Scan for the cell matching the given text and deliver its [x, y] coordinate at center. 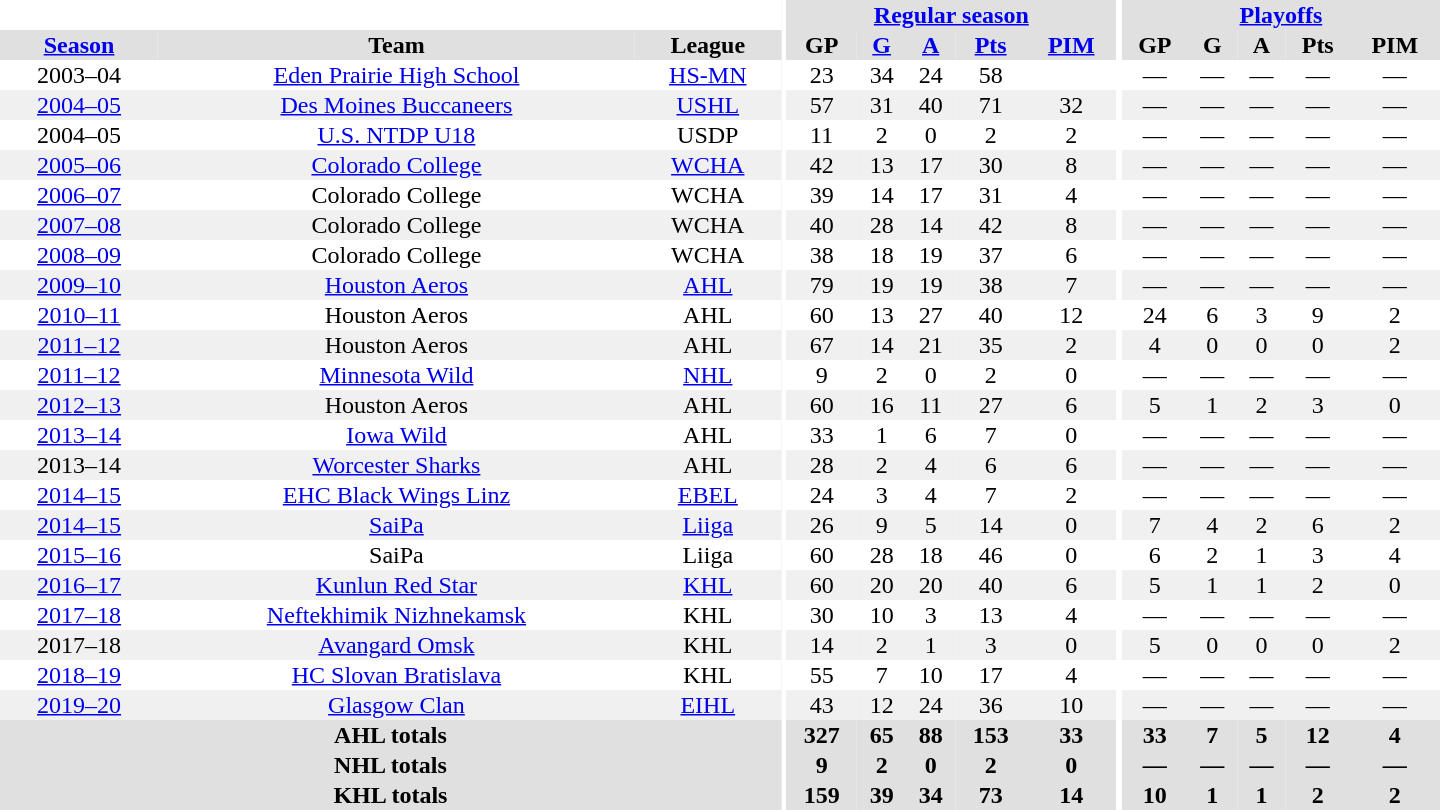
Iowa Wild [396, 435]
79 [822, 285]
EHC Black Wings Linz [396, 495]
HC Slovan Bratislava [396, 675]
2019–20 [79, 705]
2015–16 [79, 555]
2012–13 [79, 405]
65 [882, 735]
2003–04 [79, 75]
NHL totals [390, 765]
57 [822, 105]
USDP [708, 135]
U.S. NTDP U18 [396, 135]
NHL [708, 375]
EIHL [708, 705]
2006–07 [79, 195]
88 [930, 735]
46 [990, 555]
35 [990, 345]
KHL totals [390, 795]
USHL [708, 105]
73 [990, 795]
League [708, 45]
21 [930, 345]
Eden Prairie High School [396, 75]
153 [990, 735]
2018–19 [79, 675]
55 [822, 675]
HS-MN [708, 75]
Team [396, 45]
Des Moines Buccaneers [396, 105]
327 [822, 735]
Regular season [951, 15]
32 [1071, 105]
Avangard Omsk [396, 645]
Playoffs [1281, 15]
23 [822, 75]
2010–11 [79, 315]
AHL totals [390, 735]
36 [990, 705]
2005–06 [79, 165]
2008–09 [79, 255]
43 [822, 705]
Kunlun Red Star [396, 585]
37 [990, 255]
26 [822, 525]
67 [822, 345]
2009–10 [79, 285]
EBEL [708, 495]
Minnesota Wild [396, 375]
Neftekhimik Nizhnekamsk [396, 615]
58 [990, 75]
Glasgow Clan [396, 705]
2016–17 [79, 585]
159 [822, 795]
Worcester Sharks [396, 465]
71 [990, 105]
Season [79, 45]
16 [882, 405]
2007–08 [79, 225]
